Scan for the cell matching the given text and deliver its [X, Y] coordinate at center. 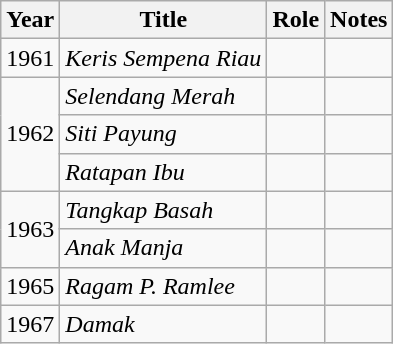
Selendang Merah [164, 96]
1961 [30, 58]
Anak Manja [164, 248]
Ratapan Ibu [164, 172]
Siti Payung [164, 134]
Tangkap Basah [164, 210]
1963 [30, 229]
Damak [164, 324]
Title [164, 20]
Ragam P. Ramlee [164, 286]
1965 [30, 286]
Year [30, 20]
Role [296, 20]
Keris Sempena Riau [164, 58]
1962 [30, 134]
Notes [359, 20]
1967 [30, 324]
